Scan for the cell matching the given text and deliver its (x, y) coordinate at center. 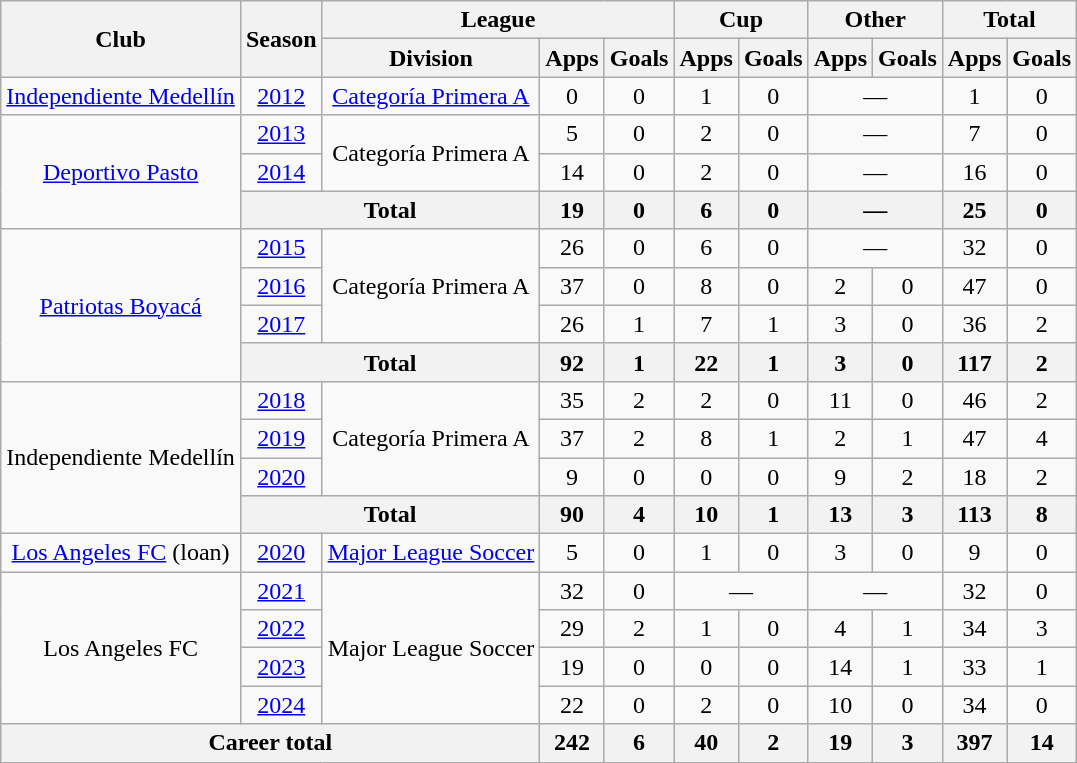
11 (840, 400)
90 (572, 515)
2024 (281, 705)
2013 (281, 134)
29 (572, 629)
Season (281, 39)
13 (840, 515)
Deportivo Pasto (121, 172)
36 (974, 324)
2014 (281, 172)
25 (974, 210)
2016 (281, 286)
117 (974, 362)
2022 (281, 629)
2018 (281, 400)
2019 (281, 438)
League (498, 20)
2021 (281, 591)
92 (572, 362)
18 (974, 477)
46 (974, 400)
Los Angeles FC (loan) (121, 553)
33 (974, 667)
Cup (741, 20)
40 (706, 743)
Club (121, 39)
Division (431, 58)
2015 (281, 248)
Patriotas Boyacá (121, 305)
2017 (281, 324)
2023 (281, 667)
Career total (270, 743)
35 (572, 400)
2012 (281, 96)
Los Angeles FC (121, 648)
Other (875, 20)
242 (572, 743)
397 (974, 743)
16 (974, 172)
113 (974, 515)
